Provide the [x, y] coordinate of the cell's center where the given text is located.  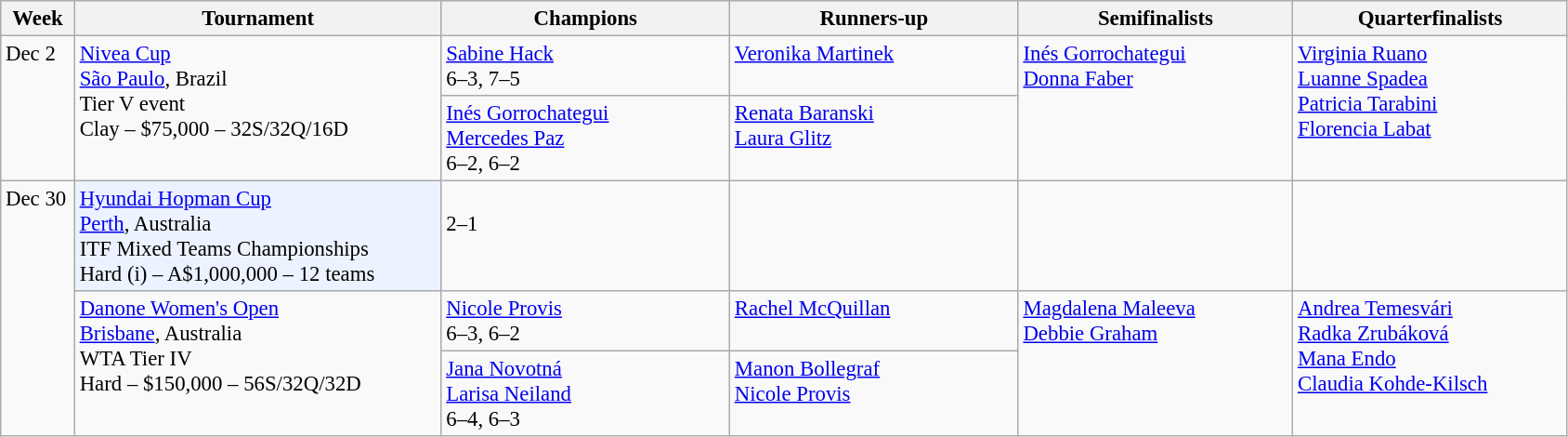
Nivea Cup São Paulo, BrazilTier V event Clay – $75,000 – 32S/32Q/16D [258, 109]
Runners-up [875, 19]
Virginia Ruano Luanne Spadea Patricia Tarabini Florencia Labat [1431, 109]
Nicole Provis6–3, 6–2 [585, 322]
Manon Bollegraf Nicole Provis [875, 394]
Quarterfinalists [1431, 19]
Sabine Hack6–3, 7–5 [585, 67]
Dec 2 [38, 109]
Inés Gorrochategui Donna Faber [1156, 109]
Tournament [258, 19]
2–1 [585, 236]
Semifinalists [1156, 19]
Magdalena Maleeva Debbie Graham [1156, 364]
Inés Gorrochategui Mercedes Paz6–2, 6–2 [585, 139]
Rachel McQuillan [875, 322]
Champions [585, 19]
Dec 30 [38, 309]
Andrea Temesvári Radka Zrubáková Mana Endo Claudia Kohde-Kilsch [1431, 364]
Week [38, 19]
Veronika Martinek [875, 67]
Danone Women's OpenBrisbane, AustraliaWTA Tier IVHard – $150,000 – 56S/32Q/32D [258, 364]
Jana Novotná Larisa Neiland6–4, 6–3 [585, 394]
Hyundai Hopman Cup Perth, AustraliaITF Mixed Teams ChampionshipsHard (i) – A$1,000,000 – 12 teams [258, 236]
Renata Baranski Laura Glitz [875, 139]
